Pinpoint the cell where the given text exists, returning its [x, y] midpoint coordinate. 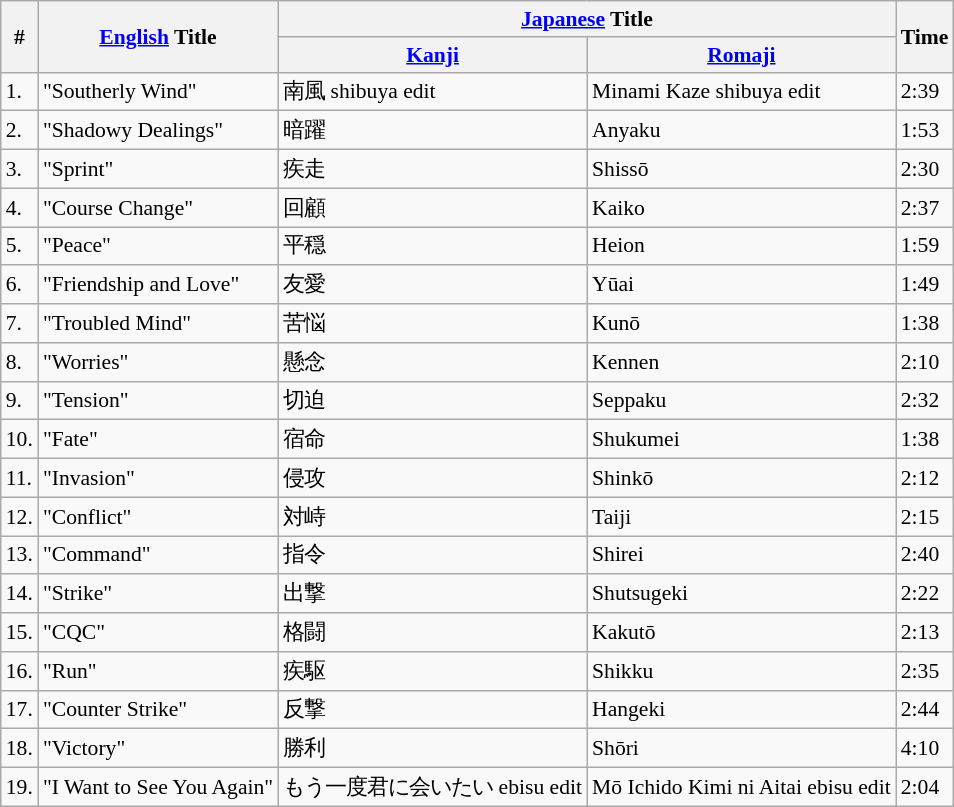
Anyaku [742, 130]
Time [925, 36]
"Run" [158, 672]
7. [20, 324]
対峙 [432, 516]
苦悩 [432, 324]
# [20, 36]
13. [20, 556]
1. [20, 92]
"Sprint" [158, 170]
"Peace" [158, 246]
勝利 [432, 748]
2:13 [925, 632]
19. [20, 788]
平穏 [432, 246]
疾駆 [432, 672]
侵攻 [432, 478]
9. [20, 400]
Japanese Title [587, 19]
Romaji [742, 55]
2:37 [925, 208]
"Troubled Mind" [158, 324]
"Tension" [158, 400]
Heion [742, 246]
もう一度君に会いたい ebisu edit [432, 788]
"Strike" [158, 594]
4. [20, 208]
17. [20, 710]
3. [20, 170]
"I Want to See You Again" [158, 788]
2:40 [925, 556]
Taiji [742, 516]
15. [20, 632]
2. [20, 130]
2:30 [925, 170]
"Conflict" [158, 516]
懸念 [432, 362]
Shissō [742, 170]
14. [20, 594]
Shukumei [742, 440]
5. [20, 246]
"Counter Strike" [158, 710]
南風 shibuya edit [432, 92]
宿命 [432, 440]
2:22 [925, 594]
"Shadowy Dealings" [158, 130]
Mō Ichido Kimi ni Aitai ebisu edit [742, 788]
1:59 [925, 246]
"Worries" [158, 362]
反撃 [432, 710]
Shirei [742, 556]
Kanji [432, 55]
Shutsugeki [742, 594]
"CQC" [158, 632]
指令 [432, 556]
Hangeki [742, 710]
Shōri [742, 748]
16. [20, 672]
Kaiko [742, 208]
2:12 [925, 478]
Yūai [742, 286]
2:04 [925, 788]
2:32 [925, 400]
"Victory" [158, 748]
2:15 [925, 516]
12. [20, 516]
"Command" [158, 556]
Kakutō [742, 632]
"Fate" [158, 440]
"Invasion" [158, 478]
English Title [158, 36]
1:49 [925, 286]
2:44 [925, 710]
2:39 [925, 92]
18. [20, 748]
出撃 [432, 594]
"Course Change" [158, 208]
"Friendship and Love" [158, 286]
"Southerly Wind" [158, 92]
6. [20, 286]
Kennen [742, 362]
4:10 [925, 748]
友愛 [432, 286]
1:53 [925, 130]
回顧 [432, 208]
11. [20, 478]
切迫 [432, 400]
Shikku [742, 672]
Minami Kaze shibuya edit [742, 92]
8. [20, 362]
疾走 [432, 170]
暗躍 [432, 130]
Seppaku [742, 400]
格闘 [432, 632]
Shinkō [742, 478]
2:35 [925, 672]
10. [20, 440]
2:10 [925, 362]
Kunō [742, 324]
